Extract the (X, Y) coordinate from the center of the cell holding the provided text.  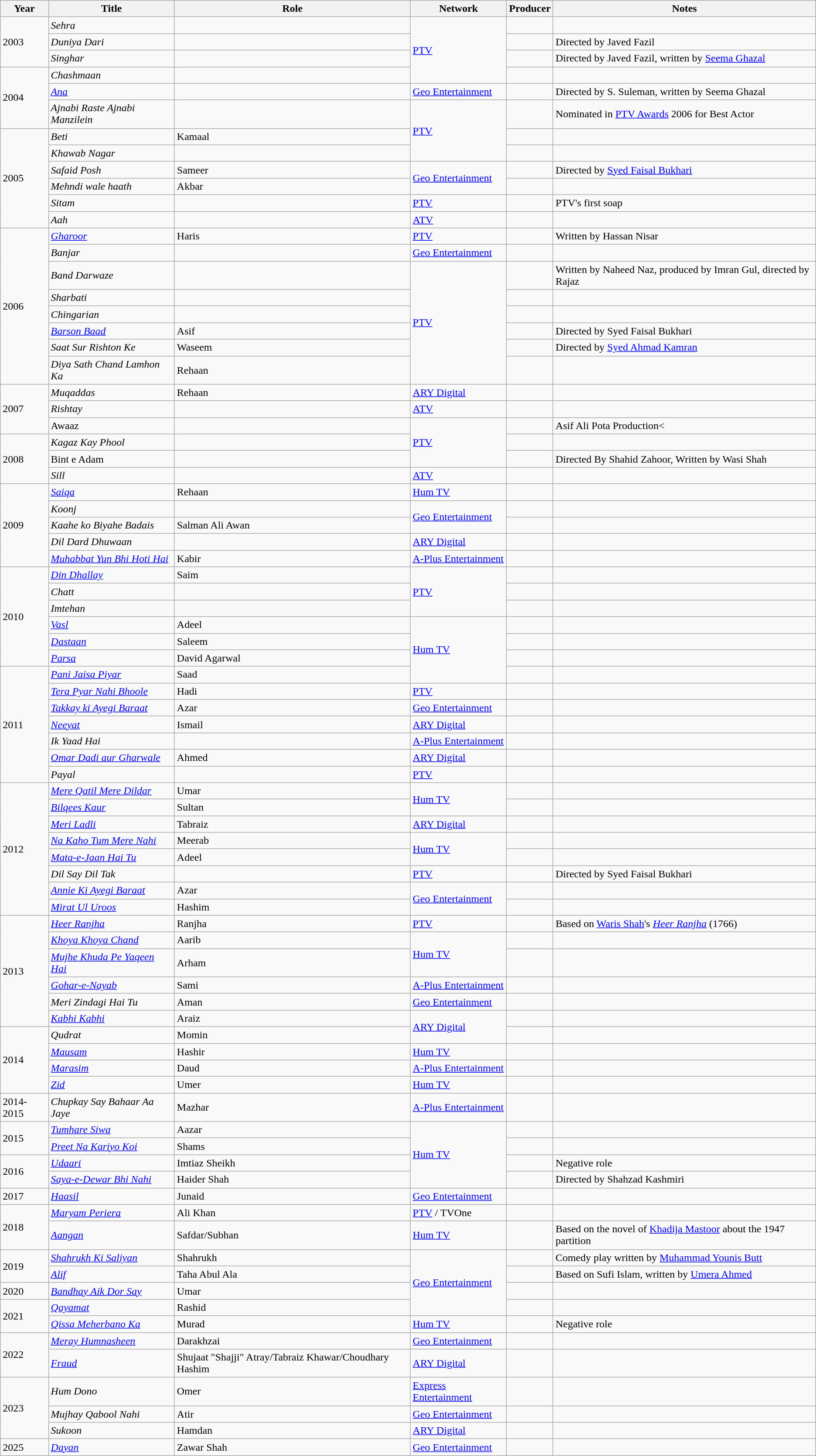
Gohar-e-Nayab (112, 985)
Shahrukh (292, 1258)
Momin (292, 1035)
Khawab Nagar (112, 153)
Shahrukh Ki Saliyan (112, 1258)
Qayamat (112, 1307)
Bilqees Kaur (112, 808)
Fraud (112, 1363)
Ranjha (292, 924)
PTV's first soap (684, 203)
Mujhay Qabool Nahi (112, 1414)
Aman (292, 1002)
Umer (292, 1085)
Shams (292, 1146)
Meri Zindagi Hai Tu (112, 1002)
Singhar (112, 58)
Haris (292, 236)
Network (459, 9)
Murad (292, 1324)
Hamdan (292, 1431)
Directed by Javed Fazil (684, 42)
Rashid (292, 1307)
2021 (24, 1316)
Marasim (112, 1068)
Producer (530, 9)
Sultan (292, 808)
Vasl (112, 625)
Safaid Posh (112, 170)
Akbar (292, 186)
Hashim (292, 907)
Zawar Shah (292, 1447)
2008 (24, 459)
Dil Dard Dhuwaan (112, 542)
Mirat Ul Uroos (112, 907)
Mausam (112, 1051)
Aangan (112, 1235)
Rishtay (112, 409)
2022 (24, 1355)
2016 (24, 1171)
David Agarwal (292, 658)
Chupkay Say Bahaar Aa Jaye (112, 1108)
Directed by S. Suleman, written by Seema Ghazal (684, 92)
Sill (112, 475)
Din Dhallay (112, 575)
Haasil (112, 1196)
Kabhi Kabhi (112, 1018)
Sami (292, 985)
Saad (292, 675)
Directed by Syed Ahmad Kamran (684, 348)
Chashmaan (112, 75)
Banjar (112, 253)
Mehndi wale haath (112, 186)
Omar Dadi aur Gharwale (112, 757)
Ismail (292, 724)
Chatt (112, 592)
Qudrat (112, 1035)
Kamaal (292, 136)
Na Kaho Tum Mere Nahi (112, 841)
Hum Dono (112, 1392)
Payal (112, 774)
Aarib (292, 940)
Directed By Shahid Zahoor, Written by Wasi Shah (684, 459)
Pani Jaisa Piyar (112, 675)
Saiqa (112, 492)
Safdar/Subhan (292, 1235)
2012 (24, 849)
Bint e Adam (112, 459)
Imtehan (112, 608)
Title (112, 9)
Gharoor (112, 236)
Haider Shah (292, 1180)
Ali Khan (292, 1213)
Takkay ki Ayegi Baraat (112, 708)
Asif (292, 331)
Sameer (292, 170)
Mazhar (292, 1108)
2014 (24, 1060)
Imtiaz Sheikh (292, 1163)
Beti (112, 136)
2018 (24, 1227)
Muhabbat Yun Bhi Hoti Hai (112, 559)
Based on Waris Shah's Heer Ranjha (1766) (684, 924)
Sehra (112, 25)
Araiz (292, 1018)
Dil Say Dil Tak (112, 874)
Sitam (112, 203)
Nominated in PTV Awards 2006 for Best Actor (684, 114)
Koonj (112, 509)
Saim (292, 575)
Maryam Periera (112, 1213)
2015 (24, 1138)
Written by Naheed Naz, produced by Imran Gul, directed by Rajaz (684, 276)
Kagaz Kay Phool (112, 442)
Annie Ki Ayegi Baraat (112, 890)
Barson Baad (112, 331)
Tabraiz (292, 824)
2017 (24, 1196)
Hashir (292, 1051)
Shujaat "Shajji" Atray/Tabraiz Khawar/Choudhary Hashim (292, 1363)
Band Darwaze (112, 276)
2003 (24, 42)
Directed by Shahzad Kashmiri (684, 1180)
2019 (24, 1266)
2005 (24, 178)
Qissa Meherbano Ka (112, 1324)
Duniya Dari (112, 42)
Heer Ranjha (112, 924)
Mata-e-Jaan Hai Tu (112, 857)
2013 (24, 971)
Kabir (292, 559)
Aazar (292, 1130)
Arham (292, 963)
Atir (292, 1414)
2004 (24, 98)
Ajnabi Raste Ajnabi Manzilein (112, 114)
2010 (24, 617)
Asif Ali Pota Production< (684, 426)
Taha Abul Ala (292, 1274)
2020 (24, 1291)
Sukoon (112, 1431)
Salman Ali Awan (292, 525)
Awaaz (112, 426)
Khoya Khoya Chand (112, 940)
Meerab (292, 841)
Dayan (112, 1447)
2025 (24, 1447)
Muqaddas (112, 392)
2007 (24, 409)
Bandhay Aik Dor Say (112, 1291)
Meray Humnasheen (112, 1341)
Darakhzai (292, 1341)
Ik Yaad Hai (112, 741)
Saleem (292, 641)
Mere Qatil Mere Dildar (112, 791)
Junaid (292, 1196)
Zid (112, 1085)
Alif (112, 1274)
Ana (112, 92)
Waseem (292, 348)
Meri Ladli (112, 824)
2023 (24, 1408)
Udaari (112, 1163)
Written by Hassan Nisar (684, 236)
2009 (24, 525)
Kaahe ko Biyahe Badais (112, 525)
Ahmed (292, 757)
Sharbati (112, 298)
Express Entertainment (459, 1392)
Role (292, 9)
Omer (292, 1392)
Chingarian (112, 314)
Directed by Javed Fazil, written by Seema Ghazal (684, 58)
Aah (112, 219)
2011 (24, 724)
Tumhare Siwa (112, 1130)
Based on Sufi Islam, written by Umera Ahmed (684, 1274)
Mujhe Khuda Pe Yaqeen Hai (112, 963)
Daud (292, 1068)
Comedy play written by Muhammad Younis Butt (684, 1258)
Based on the novel of Khadija Mastoor about the 1947 partition (684, 1235)
Notes (684, 9)
2006 (24, 306)
Dastaan (112, 641)
Neeyat (112, 724)
Preet Na Kariyo Koi (112, 1146)
Diya Sath Chand Lamhon Ka (112, 370)
Parsa (112, 658)
Tera Pyar Nahi Bhoole (112, 691)
2014-2015 (24, 1108)
Year (24, 9)
Saat Sur Rishton Ke (112, 348)
Saya-e-Dewar Bhi Nahi (112, 1180)
Hadi (292, 691)
PTV / TVOne (459, 1213)
